Scan for the cell matching the given text and deliver its (X, Y) coordinate at center. 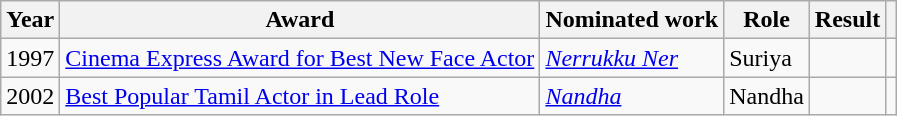
Best Popular Tamil Actor in Lead Role (300, 96)
Suriya (767, 58)
Result (847, 20)
Cinema Express Award for Best New Face Actor (300, 58)
Role (767, 20)
Nerrukku Ner (632, 58)
1997 (30, 58)
Nominated work (632, 20)
Award (300, 20)
Year (30, 20)
2002 (30, 96)
